Extract the (X, Y) coordinate from the center of the cell holding the provided text.  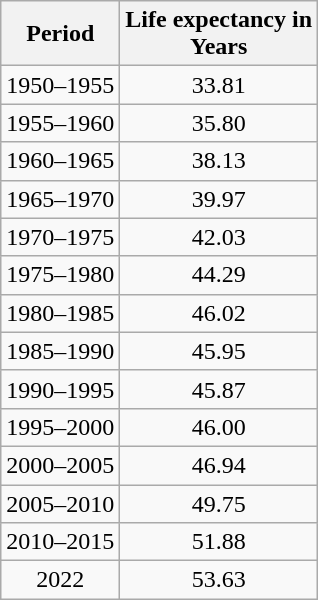
1955–1960 (60, 123)
1980–1985 (60, 313)
45.87 (219, 389)
1975–1980 (60, 275)
39.97 (219, 199)
51.88 (219, 542)
2022 (60, 580)
1985–1990 (60, 351)
46.94 (219, 465)
1960–1965 (60, 161)
Life expectancy inYears (219, 34)
46.00 (219, 427)
1995–2000 (60, 427)
1965–1970 (60, 199)
46.02 (219, 313)
1950–1955 (60, 85)
2010–2015 (60, 542)
38.13 (219, 161)
44.29 (219, 275)
2000–2005 (60, 465)
35.80 (219, 123)
1970–1975 (60, 237)
Period (60, 34)
45.95 (219, 351)
42.03 (219, 237)
53.63 (219, 580)
33.81 (219, 85)
49.75 (219, 503)
2005–2010 (60, 503)
1990–1995 (60, 389)
